Return the (X, Y) coordinate for the center point of the cell that contains the specified text.  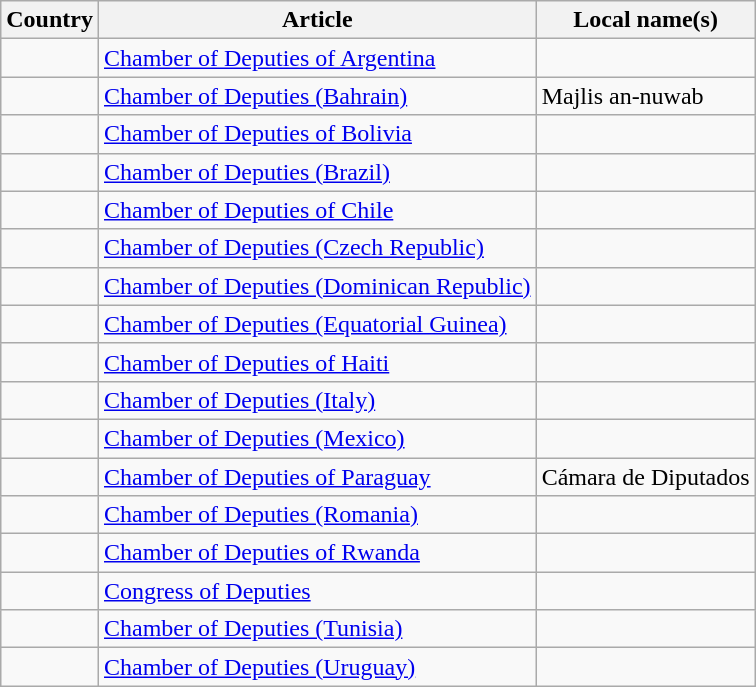
Chamber of Deputies of Chile (317, 210)
Chamber of Deputies of Haiti (317, 362)
Chamber of Deputies (Czech Republic) (317, 248)
Chamber of Deputies (Romania) (317, 515)
Article (317, 20)
Chamber of Deputies of Rwanda (317, 553)
Local name(s) (646, 20)
Chamber of Deputies of Argentina (317, 58)
Country (50, 20)
Congress of Deputies (317, 591)
Chamber of Deputies of Paraguay (317, 477)
Chamber of Deputies of Bolivia (317, 134)
Chamber of Deputies (Tunisia) (317, 629)
Chamber of Deputies (Uruguay) (317, 667)
Chamber of Deputies (Brazil) (317, 172)
Chamber of Deputies (Mexico) (317, 438)
Chamber of Deputies (Dominican Republic) (317, 286)
Majlis an-nuwab (646, 96)
Chamber of Deputies (Bahrain) (317, 96)
Chamber of Deputies (Italy) (317, 400)
Chamber of Deputies (Equatorial Guinea) (317, 324)
Cámara de Diputados (646, 477)
